For the text-containing cell, return its midpoint in [X, Y] coordinate format. 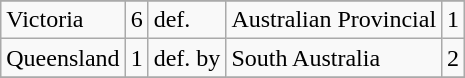
Australian Provincial [334, 20]
Queensland [63, 58]
Victoria [63, 20]
def. by [187, 58]
South Australia [334, 58]
def. [187, 20]
2 [454, 58]
6 [136, 20]
